Return the [X, Y] coordinate for the center point of the cell that contains the specified text.  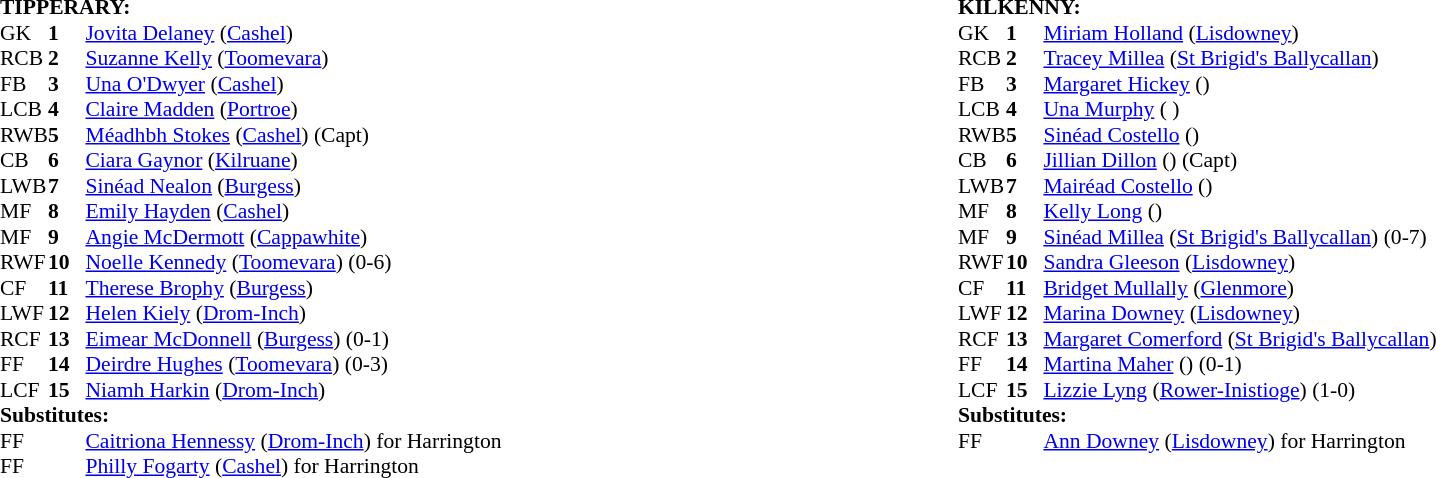
Miriam Holland (Lisdowney) [1240, 33]
Helen Kiely (Drom-Inch) [293, 313]
Emily Hayden (Cashel) [293, 211]
Martina Maher () (0-1) [1240, 365]
Sinéad Costello () [1240, 135]
Una Murphy ( ) [1240, 109]
Ciara Gaynor (Kilruane) [293, 161]
Méadhbh Stokes (Cashel) (Capt) [293, 135]
Kelly Long () [1240, 211]
Deirdre Hughes (Toomevara) (0-3) [293, 365]
Substitutes: [251, 415]
Bridget Mullally (Glenmore) [1240, 288]
Noelle Kennedy (Toomevara) (0-6) [293, 263]
Mairéad Costello () [1240, 186]
Sinéad Millea (St Brigid's Ballycallan) (0-7) [1240, 237]
Lizzie Lyng (Rower-Inistioge) (1-0) [1240, 390]
Margaret Hickey () [1240, 84]
Sinéad Nealon (Burgess) [293, 186]
Caitriona Hennessy (Drom-Inch) for Harrington [293, 441]
Therese Brophy (Burgess) [293, 288]
Niamh Harkin (Drom-Inch) [293, 390]
Suzanne Kelly (Toomevara) [293, 59]
Sandra Gleeson (Lisdowney) [1240, 263]
Ann Downey (Lisdowney) for Harrington [1240, 441]
Claire Madden (Portroe) [293, 109]
Margaret Comerford (St Brigid's Ballycallan) [1240, 339]
Una O'Dwyer (Cashel) [293, 84]
Angie McDermott (Cappawhite) [293, 237]
Marina Downey (Lisdowney) [1240, 313]
Jovita Delaney (Cashel) [293, 33]
Eimear McDonnell (Burgess) (0-1) [293, 339]
Jillian Dillon () (Capt) [1240, 161]
Tracey Millea (St Brigid's Ballycallan) [1240, 59]
